Find where the given text appears and provide that cell's center as [x, y] coordinate. 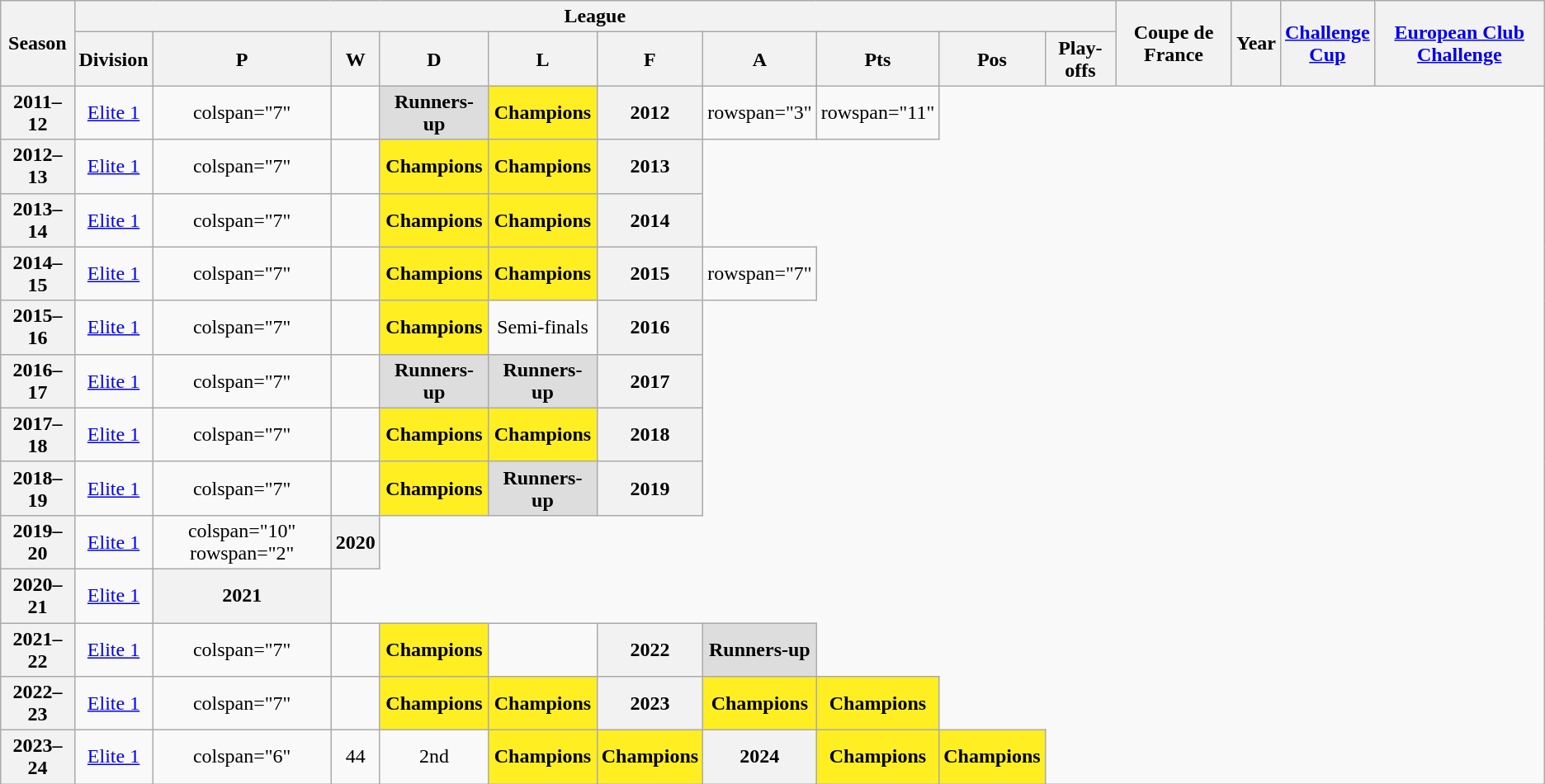
Coupe de France [1174, 43]
A [760, 59]
W [355, 59]
Pts [878, 59]
ChallengeCup [1327, 43]
2018–19 [38, 489]
Division [114, 59]
D [434, 59]
European Club Challenge [1459, 43]
2013 [650, 167]
2014–15 [38, 274]
colspan="10" rowspan="2" [242, 541]
2020–21 [38, 596]
2024 [760, 758]
Year [1256, 43]
F [650, 59]
colspan="6" [242, 758]
2012 [650, 112]
Play-offs [1080, 59]
2013–14 [38, 220]
2023–24 [38, 758]
2022–23 [38, 703]
Season [38, 43]
2019–20 [38, 541]
2016 [650, 327]
2022 [650, 649]
rowspan="7" [760, 274]
2017 [650, 381]
Semi-finals [543, 327]
2021 [242, 596]
2023 [650, 703]
2018 [650, 434]
P [242, 59]
Pos [992, 59]
2011–12 [38, 112]
rowspan="3" [760, 112]
League [595, 17]
2016–17 [38, 381]
44 [355, 758]
2015 [650, 274]
rowspan="11" [878, 112]
2020 [355, 541]
2019 [650, 489]
2017–18 [38, 434]
2015–16 [38, 327]
2021–22 [38, 649]
L [543, 59]
2012–13 [38, 167]
2014 [650, 220]
2nd [434, 758]
